Detect which cell encompasses the target text, then output its (X, Y) center coordinate. 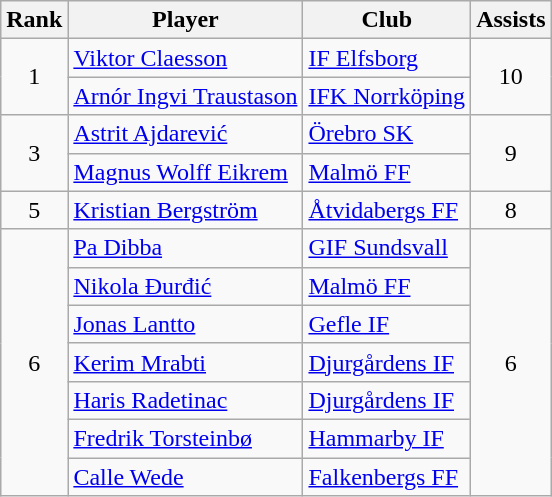
Rank (34, 20)
Club (387, 20)
3 (34, 153)
Gefle IF (387, 324)
10 (511, 77)
Viktor Claesson (186, 58)
IFK Norrköping (387, 96)
GIF Sundsvall (387, 248)
Pa Dibba (186, 248)
Nikola Đurđić (186, 286)
Arnór Ingvi Traustason (186, 96)
8 (511, 210)
Åtvidabergs FF (387, 210)
Jonas Lantto (186, 324)
Fredrik Torsteinbø (186, 438)
Calle Wede (186, 477)
Astrit Ajdarević (186, 134)
5 (34, 210)
Player (186, 20)
Assists (511, 20)
Kristian Bergström (186, 210)
Hammarby IF (387, 438)
Örebro SK (387, 134)
IF Elfsborg (387, 58)
1 (34, 77)
9 (511, 153)
Haris Radetinac (186, 400)
Magnus Wolff Eikrem (186, 172)
Kerim Mrabti (186, 362)
Falkenbergs FF (387, 477)
